For the text-containing cell, return its midpoint in (X, Y) coordinate format. 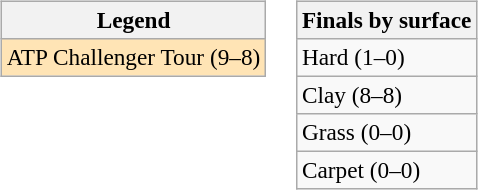
Finals by surface (387, 20)
ATP Challenger Tour (9–8) (133, 57)
Grass (0–0) (387, 133)
Carpet (0–0) (387, 171)
Hard (1–0) (387, 57)
Legend (133, 20)
Clay (8–8) (387, 95)
